Output the (X, Y) coordinate of the center of the cell containing the given text.  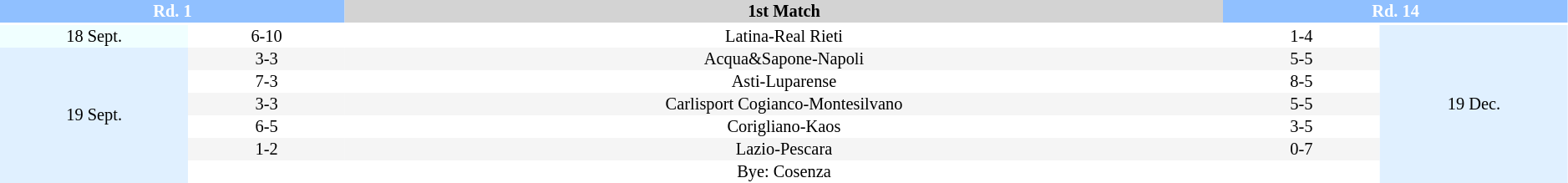
Carlisport Cogianco-Montesilvano (784, 104)
Acqua&Sapone-Napoli (784, 58)
1-2 (266, 149)
Lazio-Pescara (784, 149)
8-5 (1302, 82)
3-5 (1302, 127)
0-7 (1302, 149)
Latina-Real Rieti (784, 37)
Corigliano-Kaos (784, 127)
19 Dec. (1474, 104)
Asti-Luparense (784, 82)
1st Match (784, 12)
1-4 (1302, 37)
18 Sept. (94, 37)
Bye: Cosenza (784, 172)
6-10 (266, 37)
7-3 (266, 82)
19 Sept. (94, 115)
Rd. 14 (1395, 12)
6-5 (266, 127)
Rd. 1 (172, 12)
